Search for the cell housing the specified text and yield its (X, Y) center coordinate. 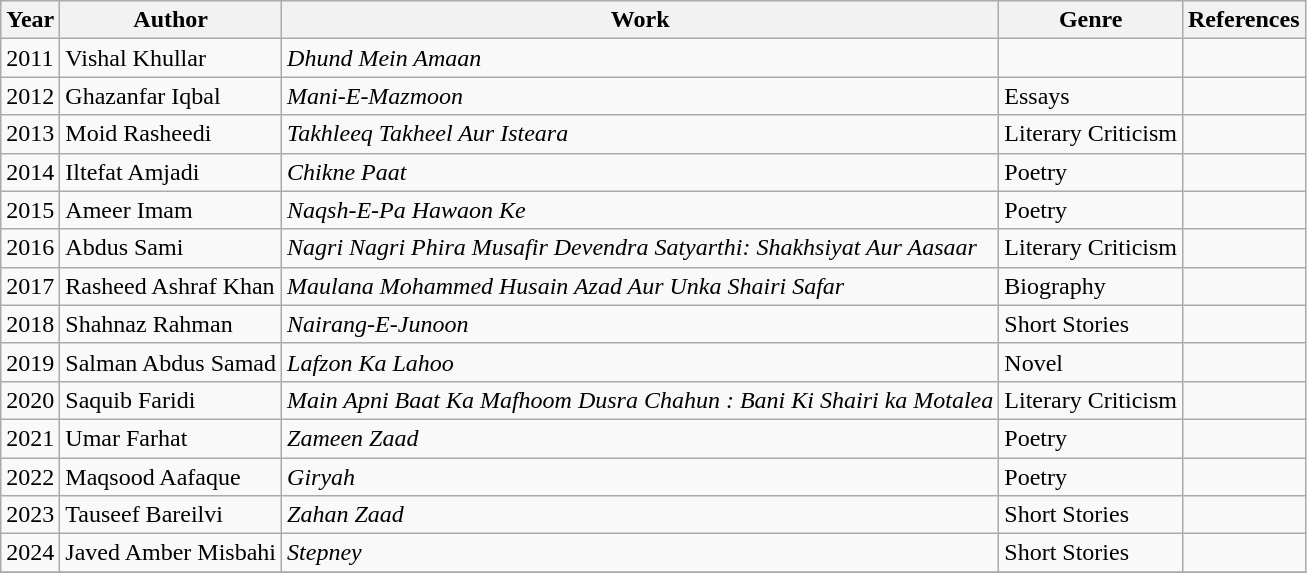
Salman Abdus Samad (171, 362)
Maulana Mohammed Husain Azad Aur Unka Shairi Safar (640, 286)
2020 (30, 400)
Zameen Zaad (640, 438)
2024 (30, 553)
2017 (30, 286)
Naqsh-E-Pa Hawaon Ke (640, 210)
2013 (30, 134)
Shahnaz Rahman (171, 324)
Javed Amber Misbahi (171, 553)
Lafzon Ka Lahoo (640, 362)
2015 (30, 210)
2014 (30, 172)
Novel (1091, 362)
Giryah (640, 477)
Saquib Faridi (171, 400)
Year (30, 20)
Tauseef Bareilvi (171, 515)
Ghazanfar Iqbal (171, 96)
Genre (1091, 20)
Umar Farhat (171, 438)
Iltefat Amjadi (171, 172)
Takhleeq Takheel Aur Isteara (640, 134)
Ameer Imam (171, 210)
References (1244, 20)
Nagri Nagri Phira Musafir Devendra Satyarthi: Shakhsiyat Aur Aasaar (640, 248)
2019 (30, 362)
Abdus Sami (171, 248)
Moid Rasheedi (171, 134)
Stepney (640, 553)
Mani-E-Mazmoon (640, 96)
Chikne Paat (640, 172)
2012 (30, 96)
Dhund Mein Amaan (640, 58)
Work (640, 20)
Nairang-E-Junoon (640, 324)
2022 (30, 477)
2023 (30, 515)
Rasheed Ashraf Khan (171, 286)
Biography (1091, 286)
Vishal Khullar (171, 58)
Essays (1091, 96)
Maqsood Aafaque (171, 477)
2021 (30, 438)
Main Apni Baat Ka Mafhoom Dusra Chahun : Bani Ki Shairi ka Motalea (640, 400)
2016 (30, 248)
Zahan Zaad (640, 515)
2011 (30, 58)
Author (171, 20)
2018 (30, 324)
